Pinpoint the cell where the given text exists, returning its (x, y) midpoint coordinate. 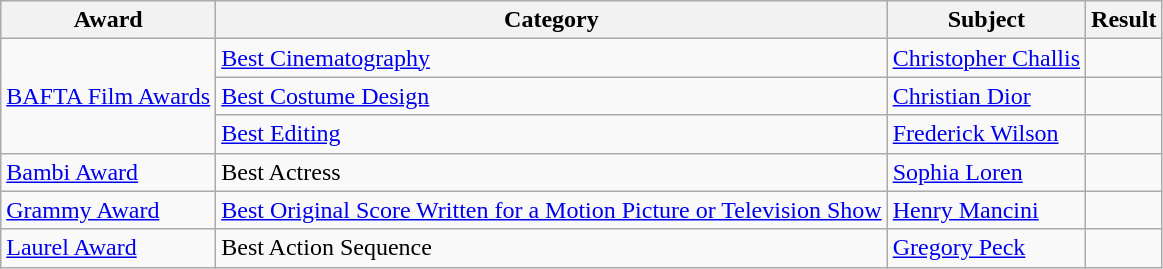
Bambi Award (108, 172)
Sophia Loren (986, 172)
Henry Mancini (986, 210)
Christopher Challis (986, 58)
Award (108, 20)
Best Editing (552, 134)
Best Action Sequence (552, 248)
Best Costume Design (552, 96)
BAFTA Film Awards (108, 96)
Gregory Peck (986, 248)
Subject (986, 20)
Grammy Award (108, 210)
Best Original Score Written for a Motion Picture or Television Show (552, 210)
Result (1124, 20)
Laurel Award (108, 248)
Frederick Wilson (986, 134)
Best Cinematography (552, 58)
Category (552, 20)
Christian Dior (986, 96)
Best Actress (552, 172)
